Determine the (X, Y) coordinate at the center of the cell enclosing the given text.  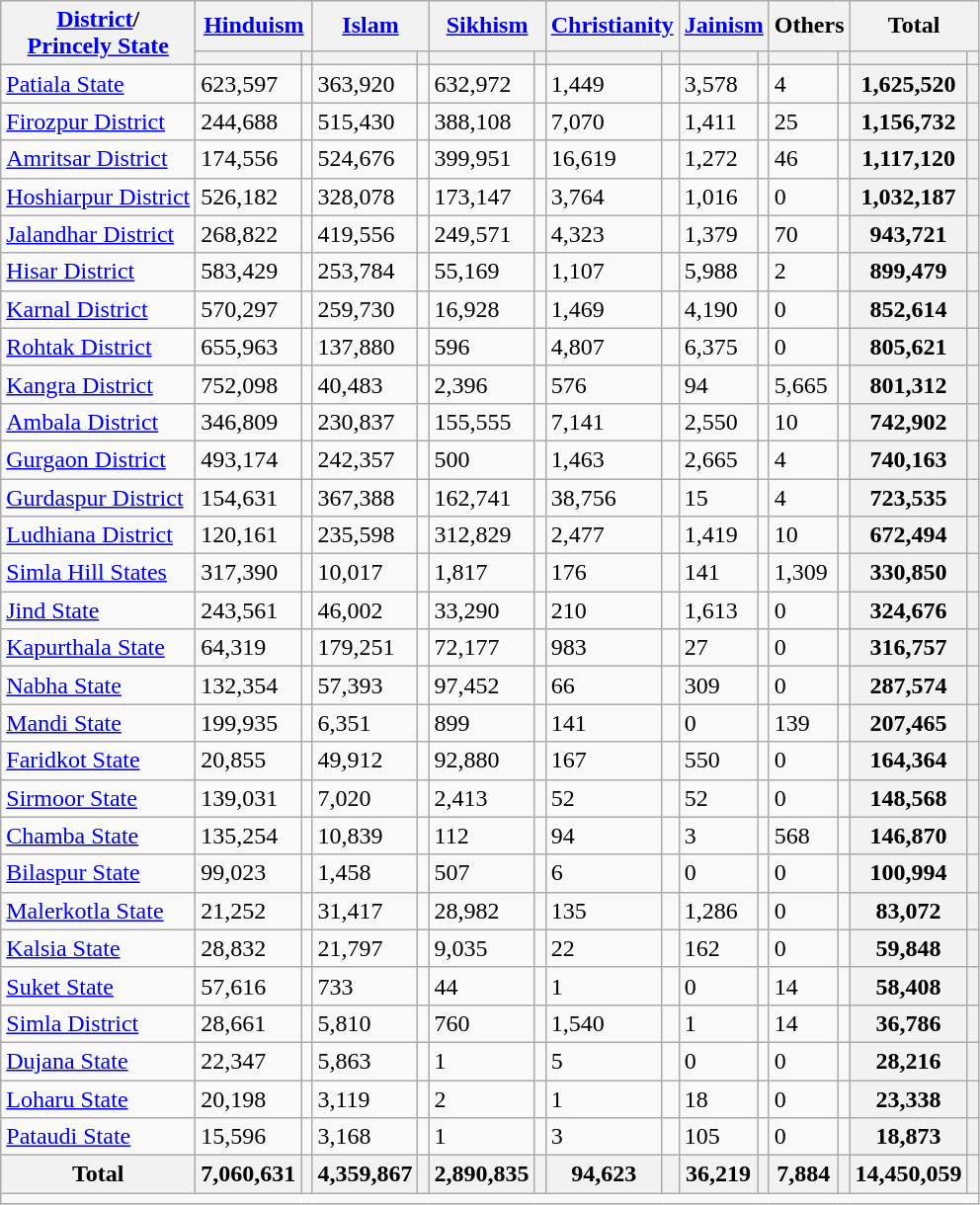
1,469 (604, 309)
623,597 (249, 84)
2,890,835 (482, 1174)
148,568 (909, 798)
5,863 (366, 1061)
3,168 (366, 1137)
1,419 (718, 535)
805,621 (909, 347)
419,556 (366, 234)
72,177 (482, 648)
Simla District (99, 1023)
2,477 (604, 535)
1,032,187 (909, 197)
507 (482, 873)
Islam (370, 26)
162,741 (482, 497)
Hisar District (99, 272)
1,117,120 (909, 159)
5,810 (366, 1023)
899,479 (909, 272)
Hoshiarpur District (99, 197)
146,870 (909, 836)
7,884 (803, 1174)
14,450,059 (909, 1174)
Suket State (99, 986)
33,290 (482, 610)
268,822 (249, 234)
Sirmoor State (99, 798)
137,880 (366, 347)
330,850 (909, 573)
Kalsia State (99, 948)
2,665 (718, 459)
1,411 (718, 121)
155,555 (482, 422)
105 (718, 1137)
Others (809, 26)
28,832 (249, 948)
367,388 (366, 497)
500 (482, 459)
4,359,867 (366, 1174)
28,661 (249, 1023)
1,286 (718, 911)
399,951 (482, 159)
6 (604, 873)
244,688 (249, 121)
21,797 (366, 948)
Patiala State (99, 84)
493,174 (249, 459)
632,972 (482, 84)
22,347 (249, 1061)
55,169 (482, 272)
287,574 (909, 685)
7,141 (604, 422)
Rohtak District (99, 347)
515,430 (366, 121)
173,147 (482, 197)
Loharu State (99, 1099)
2,396 (482, 384)
1,458 (366, 873)
Gurdaspur District (99, 497)
176 (604, 573)
Dujana State (99, 1061)
4,190 (718, 309)
568 (803, 836)
760 (482, 1023)
179,251 (366, 648)
Firozpur District (99, 121)
Nabha State (99, 685)
10,017 (366, 573)
Chamba State (99, 836)
Faridkot State (99, 761)
Jalandhar District (99, 234)
Sikhism (487, 26)
672,494 (909, 535)
139 (803, 723)
583,429 (249, 272)
23,338 (909, 1099)
100,994 (909, 873)
199,935 (249, 723)
36,219 (718, 1174)
27 (718, 648)
31,417 (366, 911)
801,312 (909, 384)
Ludhiana District (99, 535)
94,623 (604, 1174)
15,596 (249, 1137)
6,351 (366, 723)
1,379 (718, 234)
1,613 (718, 610)
852,614 (909, 309)
1,107 (604, 272)
135 (604, 911)
524,676 (366, 159)
312,829 (482, 535)
328,078 (366, 197)
309 (718, 685)
5,665 (803, 384)
235,598 (366, 535)
5 (604, 1061)
3,578 (718, 84)
207,465 (909, 723)
70 (803, 234)
570,297 (249, 309)
Jainism (723, 26)
363,920 (366, 84)
Ambala District (99, 422)
16,619 (604, 159)
723,535 (909, 497)
44 (482, 986)
Amritsar District (99, 159)
57,393 (366, 685)
943,721 (909, 234)
655,963 (249, 347)
112 (482, 836)
Karnal District (99, 309)
83,072 (909, 911)
5,988 (718, 272)
120,161 (249, 535)
20,855 (249, 761)
Kangra District (99, 384)
740,163 (909, 459)
324,676 (909, 610)
4,323 (604, 234)
1,625,520 (909, 84)
4,807 (604, 347)
1,272 (718, 159)
210 (604, 610)
58,408 (909, 986)
135,254 (249, 836)
Pataudi State (99, 1137)
316,757 (909, 648)
7,070 (604, 121)
64,319 (249, 648)
46 (803, 159)
162 (718, 948)
742,902 (909, 422)
259,730 (366, 309)
230,837 (366, 422)
16,928 (482, 309)
317,390 (249, 573)
2,413 (482, 798)
899 (482, 723)
6,375 (718, 347)
22 (604, 948)
28,982 (482, 911)
1,449 (604, 84)
242,357 (366, 459)
Bilaspur State (99, 873)
1,309 (803, 573)
Gurgaon District (99, 459)
59,848 (909, 948)
21,252 (249, 911)
46,002 (366, 610)
550 (718, 761)
Simla Hill States (99, 573)
733 (366, 986)
3,764 (604, 197)
66 (604, 685)
167 (604, 761)
253,784 (366, 272)
249,571 (482, 234)
15 (718, 497)
28,216 (909, 1061)
243,561 (249, 610)
49,912 (366, 761)
576 (604, 384)
164,364 (909, 761)
346,809 (249, 422)
983 (604, 648)
9,035 (482, 948)
97,452 (482, 685)
99,023 (249, 873)
526,182 (249, 197)
18,873 (909, 1137)
92,880 (482, 761)
Mandi State (99, 723)
174,556 (249, 159)
1,540 (604, 1023)
1,016 (718, 197)
7,020 (366, 798)
20,198 (249, 1099)
1,463 (604, 459)
132,354 (249, 685)
10,839 (366, 836)
36,786 (909, 1023)
Jind State (99, 610)
25 (803, 121)
154,631 (249, 497)
40,483 (366, 384)
57,616 (249, 986)
388,108 (482, 121)
752,098 (249, 384)
Kapurthala State (99, 648)
Hinduism (254, 26)
139,031 (249, 798)
38,756 (604, 497)
Malerkotla State (99, 911)
7,060,631 (249, 1174)
1,817 (482, 573)
3,119 (366, 1099)
2,550 (718, 422)
Christianity (612, 26)
18 (718, 1099)
District/Princely State (99, 34)
1,156,732 (909, 121)
596 (482, 347)
